Return (x, y) of the center of cell containing provided text 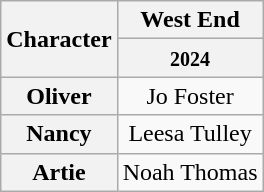
2024 (190, 58)
West End (190, 20)
Noah Thomas (190, 172)
Leesa Tulley (190, 134)
Jo Foster (190, 96)
Oliver (59, 96)
Character (59, 39)
Nancy (59, 134)
Artie (59, 172)
